Identify which cell holds the provided text, then report its (X, Y) central coordinate. 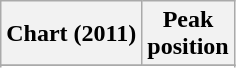
Chart (2011) (72, 34)
Peakposition (188, 34)
